Search for the cell housing the specified text and yield its (X, Y) center coordinate. 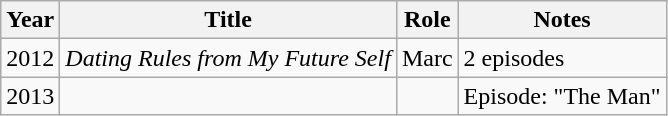
2012 (30, 58)
Episode: "The Man" (562, 96)
Notes (562, 20)
2 episodes (562, 58)
2013 (30, 96)
Role (427, 20)
Marc (427, 58)
Year (30, 20)
Title (228, 20)
Dating Rules from My Future Self (228, 58)
